Find where the given text appears and provide that cell's center as [x, y] coordinate. 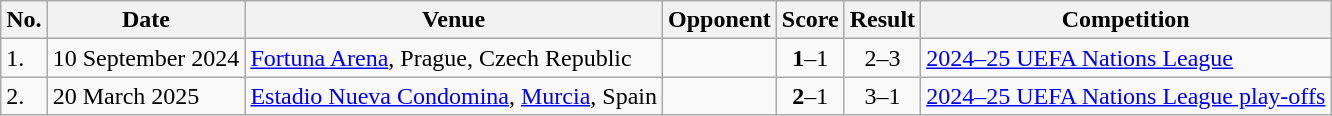
Opponent [720, 20]
2–1 [810, 96]
10 September 2024 [146, 58]
2. [24, 96]
1. [24, 58]
3–1 [882, 96]
Score [810, 20]
20 March 2025 [146, 96]
No. [24, 20]
Estadio Nueva Condomina, Murcia, Spain [454, 96]
Result [882, 20]
Venue [454, 20]
2–3 [882, 58]
2024–25 UEFA Nations League [1126, 58]
Date [146, 20]
Competition [1126, 20]
1–1 [810, 58]
2024–25 UEFA Nations League play-offs [1126, 96]
Fortuna Arena, Prague, Czech Republic [454, 58]
